Provide the [X, Y] coordinate of the cell's center where the given text is located.  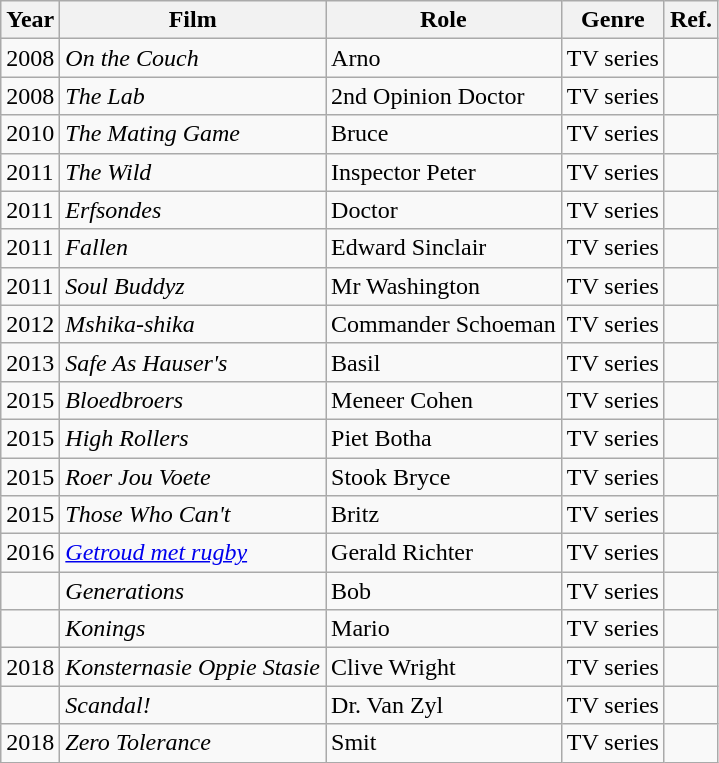
The Mating Game [193, 134]
Commander Schoeman [444, 324]
2013 [30, 362]
Doctor [444, 210]
Mario [444, 629]
Scandal! [193, 705]
Meneer Cohen [444, 400]
Basil [444, 362]
Genre [612, 20]
Role [444, 20]
Year [30, 20]
Piet Botha [444, 438]
Dr. Van Zyl [444, 705]
Roer Jou Voete [193, 477]
2nd Opinion Doctor [444, 96]
High Rollers [193, 438]
Bruce [444, 134]
Soul Buddyz [193, 286]
The Lab [193, 96]
Gerald Richter [444, 553]
Konings [193, 629]
Arno [444, 58]
Bloedbroers [193, 400]
Smit [444, 743]
Edward Sinclair [444, 248]
Getroud met rugby [193, 553]
Clive Wright [444, 667]
Stook Bryce [444, 477]
Bob [444, 591]
2012 [30, 324]
Those Who Can't [193, 515]
2010 [30, 134]
Mshika-shika [193, 324]
Fallen [193, 248]
Zero Tolerance [193, 743]
Safe As Hauser's [193, 362]
2016 [30, 553]
Mr Washington [444, 286]
Inspector Peter [444, 172]
On the Couch [193, 58]
Ref. [690, 20]
Erfsondes [193, 210]
Film [193, 20]
The Wild [193, 172]
Konsternasie Oppie Stasie [193, 667]
Britz [444, 515]
Generations [193, 591]
